Locate the cell with the specified text and output its [x, y] center coordinate. 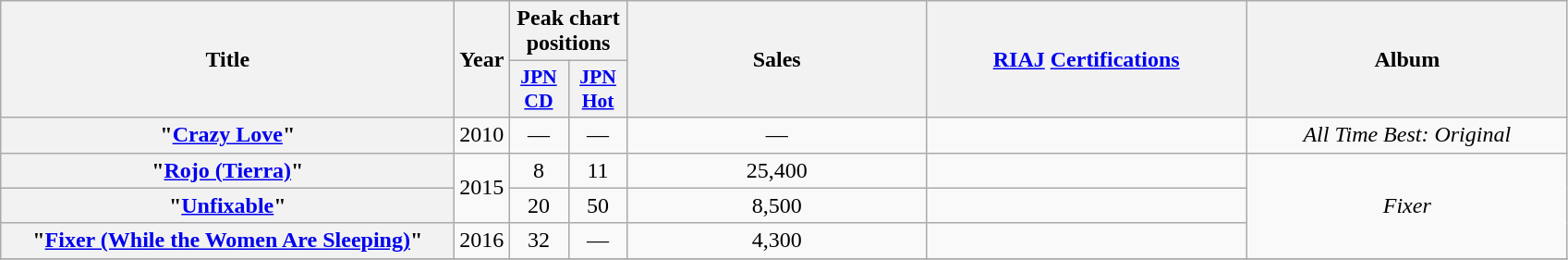
32 [539, 241]
Year [482, 59]
"Rojo (Tierra)" [227, 170]
50 [598, 205]
Title [227, 59]
20 [539, 205]
8 [539, 170]
25,400 [776, 170]
2010 [482, 135]
JPNCD [539, 89]
2016 [482, 241]
"Unfixable" [227, 205]
4,300 [776, 241]
11 [598, 170]
"Fixer (While the Women Are Sleeping)" [227, 241]
RIAJ Certifications [1087, 59]
"Crazy Love" [227, 135]
Album [1406, 59]
Sales [776, 59]
8,500 [776, 205]
Peak chart positions [568, 31]
JPNHot [598, 89]
Fixer [1406, 205]
All Time Best: Original [1406, 135]
2015 [482, 188]
